Find where the given text appears and provide that cell's center as (x, y) coordinate. 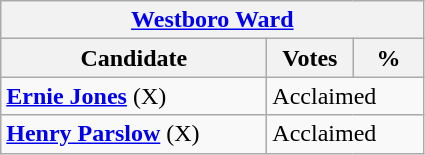
Candidate (134, 58)
Henry Parslow (X) (134, 134)
Westboro Ward (212, 20)
% (388, 58)
Ernie Jones (X) (134, 96)
Votes (310, 58)
